Scan for the cell matching the given text and deliver its (x, y) coordinate at center. 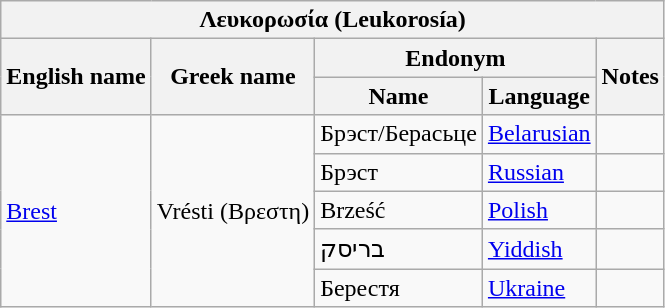
Belarusian (539, 134)
Language (539, 96)
Брэст/Берасьце (399, 134)
Λευκορωσία (Leukorosía) (333, 20)
Brest (76, 211)
Yiddish (539, 249)
Russian (539, 172)
Brześć (399, 210)
בריסק (399, 249)
Vrésti (Βρεστη) (232, 211)
Берестя (399, 288)
Брэст (399, 172)
Notes (630, 77)
Name (399, 96)
Endonym (456, 58)
Greek name (232, 77)
Polish (539, 210)
English name (76, 77)
Ukraine (539, 288)
